Determine the (X, Y) coordinate at the center of the cell enclosing the given text.  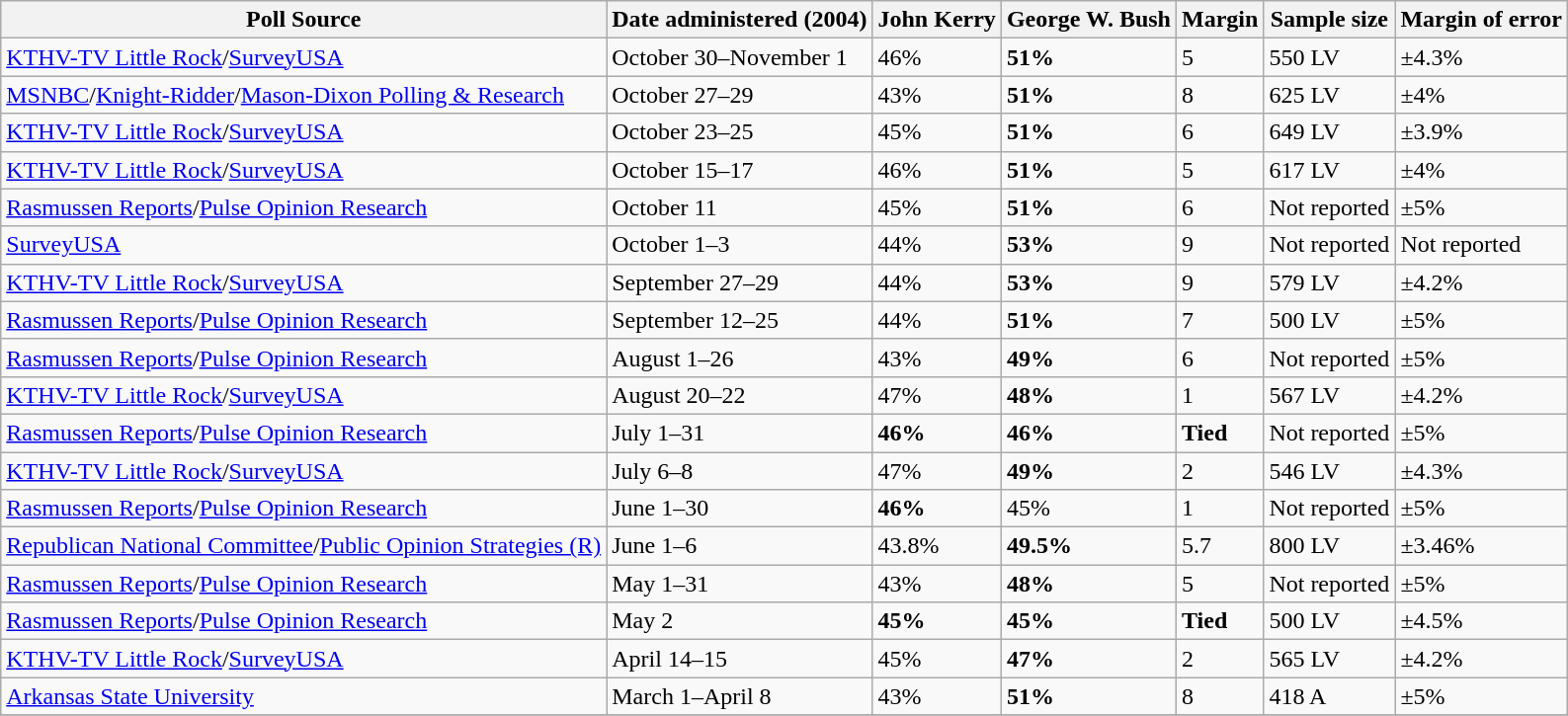
September 27–29 (739, 282)
±4.5% (1482, 621)
September 12–25 (739, 320)
March 1–April 8 (739, 696)
±3.9% (1482, 132)
550 LV (1330, 57)
43.8% (937, 546)
October 15–17 (739, 170)
August 1–26 (739, 358)
July 1–31 (739, 433)
June 1–30 (739, 509)
546 LV (1330, 471)
October 30–November 1 (739, 57)
October 1–3 (739, 245)
May 2 (739, 621)
May 1–31 (739, 584)
7 (1219, 320)
418 A (1330, 696)
April 14–15 (739, 659)
October 27–29 (739, 95)
567 LV (1330, 395)
49.5% (1089, 546)
August 20–22 (739, 395)
Sample size (1330, 20)
Republican National Committee/Public Opinion Strategies (R) (304, 546)
±3.46% (1482, 546)
October 23–25 (739, 132)
Margin of error (1482, 20)
800 LV (1330, 546)
Arkansas State University (304, 696)
October 11 (739, 207)
George W. Bush (1089, 20)
5.7 (1219, 546)
579 LV (1330, 282)
649 LV (1330, 132)
Margin (1219, 20)
July 6–8 (739, 471)
June 1–6 (739, 546)
625 LV (1330, 95)
SurveyUSA (304, 245)
565 LV (1330, 659)
John Kerry (937, 20)
Date administered (2004) (739, 20)
617 LV (1330, 170)
Poll Source (304, 20)
MSNBC/Knight-Ridder/Mason-Dixon Polling & Research (304, 95)
